Identify which cell holds the provided text, then report its (x, y) central coordinate. 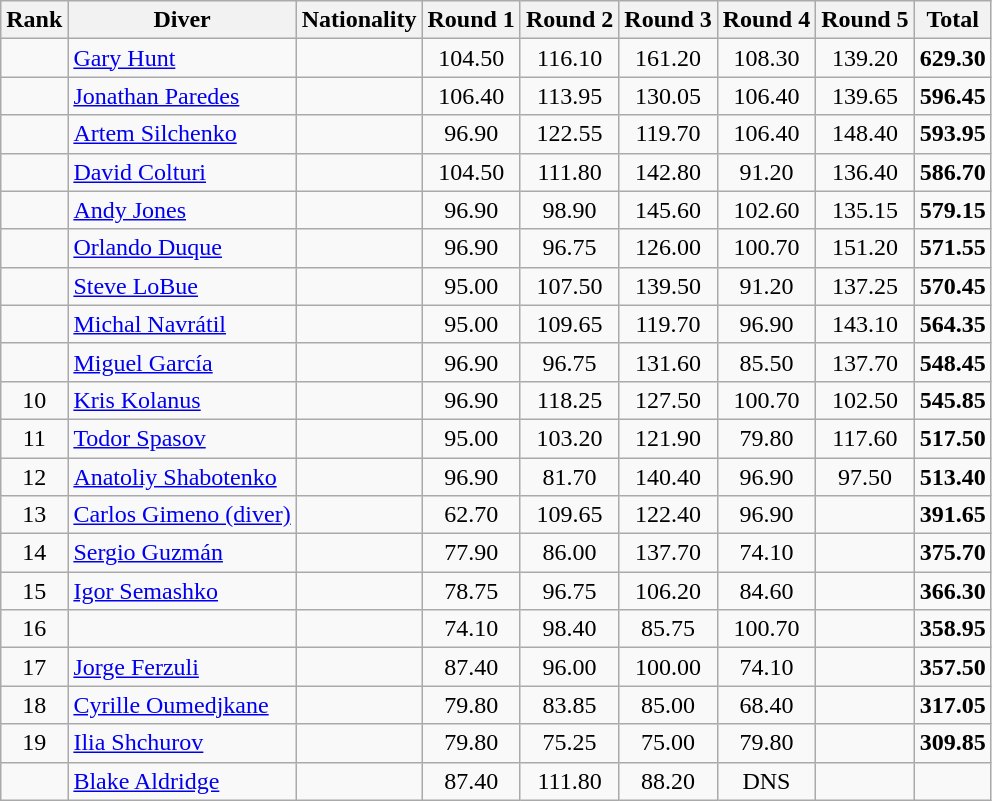
Anatoliy Shabotenko (182, 477)
545.85 (952, 400)
140.40 (668, 477)
151.20 (865, 248)
13 (34, 515)
Round 2 (569, 20)
143.10 (865, 324)
Artem Silchenko (182, 134)
19 (34, 743)
593.95 (952, 134)
Steve LoBue (182, 286)
Cyrille Oumedjkane (182, 705)
161.20 (668, 58)
Ilia Shchurov (182, 743)
David Colturi (182, 172)
596.45 (952, 96)
579.15 (952, 210)
98.90 (569, 210)
102.50 (865, 400)
517.50 (952, 438)
Carlos Gimeno (diver) (182, 515)
14 (34, 553)
136.40 (865, 172)
12 (34, 477)
84.60 (766, 591)
Round 3 (668, 20)
88.20 (668, 781)
145.60 (668, 210)
Kris Kolanus (182, 400)
Round 1 (471, 20)
16 (34, 629)
548.45 (952, 362)
Orlando Duque (182, 248)
135.15 (865, 210)
Andy Jones (182, 210)
100.00 (668, 667)
127.50 (668, 400)
139.20 (865, 58)
391.65 (952, 515)
126.00 (668, 248)
DNS (766, 781)
18 (34, 705)
81.70 (569, 477)
113.95 (569, 96)
Blake Aldridge (182, 781)
15 (34, 591)
Diver (182, 20)
629.30 (952, 58)
86.00 (569, 553)
Total (952, 20)
62.70 (471, 515)
96.00 (569, 667)
130.05 (668, 96)
Michal Navrátil (182, 324)
Rank (34, 20)
Todor Spasov (182, 438)
75.00 (668, 743)
Nationality (359, 20)
10 (34, 400)
77.90 (471, 553)
85.50 (766, 362)
564.35 (952, 324)
375.70 (952, 553)
85.00 (668, 705)
357.50 (952, 667)
137.25 (865, 286)
103.20 (569, 438)
68.40 (766, 705)
571.55 (952, 248)
317.05 (952, 705)
116.10 (569, 58)
98.40 (569, 629)
358.95 (952, 629)
142.80 (668, 172)
570.45 (952, 286)
108.30 (766, 58)
11 (34, 438)
122.40 (668, 515)
122.55 (569, 134)
117.60 (865, 438)
97.50 (865, 477)
513.40 (952, 477)
Igor Semashko (182, 591)
131.60 (668, 362)
83.85 (569, 705)
Round 5 (865, 20)
Miguel García (182, 362)
139.65 (865, 96)
586.70 (952, 172)
139.50 (668, 286)
118.25 (569, 400)
Round 4 (766, 20)
309.85 (952, 743)
75.25 (569, 743)
Gary Hunt (182, 58)
366.30 (952, 591)
102.60 (766, 210)
Sergio Guzmán (182, 553)
121.90 (668, 438)
17 (34, 667)
Jorge Ferzuli (182, 667)
85.75 (668, 629)
148.40 (865, 134)
107.50 (569, 286)
Jonathan Paredes (182, 96)
106.20 (668, 591)
78.75 (471, 591)
